Return the [x, y] coordinate for the center point of the cell that contains the specified text.  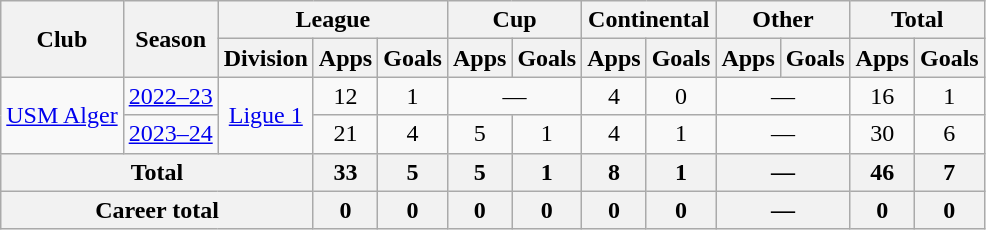
USM Alger [62, 115]
21 [345, 134]
Cup [514, 20]
League [332, 20]
8 [614, 172]
6 [949, 134]
7 [949, 172]
2023–24 [170, 134]
16 [882, 96]
30 [882, 134]
Club [62, 39]
Season [170, 39]
Ligue 1 [266, 115]
2022–23 [170, 96]
33 [345, 172]
46 [882, 172]
Other [783, 20]
12 [345, 96]
Division [266, 58]
Career total [158, 210]
Continental [649, 20]
